Return [X, Y] of the center of cell containing provided text 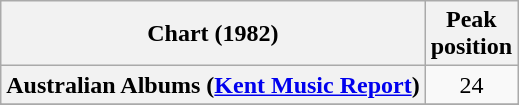
24 [471, 85]
Chart (1982) [213, 34]
Peak position [471, 34]
Australian Albums (Kent Music Report) [213, 85]
